Provide the (x, y) coordinate of the cell's center where the given text is located.  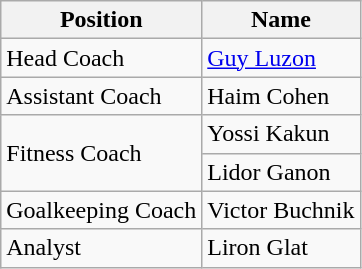
Goalkeeping Coach (102, 210)
Analyst (102, 248)
Position (102, 20)
Victor Buchnik (281, 210)
Lidor Ganon (281, 172)
Yossi Kakun (281, 134)
Name (281, 20)
Guy Luzon (281, 58)
Liron Glat (281, 248)
Fitness Coach (102, 153)
Head Coach (102, 58)
Assistant Coach (102, 96)
Haim Cohen (281, 96)
